Scan for the cell matching the given text and deliver its (x, y) coordinate at center. 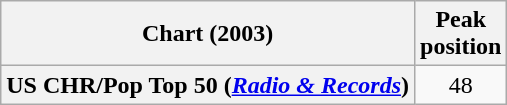
US CHR/Pop Top 50 (Radio & Records) (208, 85)
Chart (2003) (208, 34)
Peakposition (461, 34)
48 (461, 85)
